Scan for the cell matching the given text and deliver its [x, y] coordinate at center. 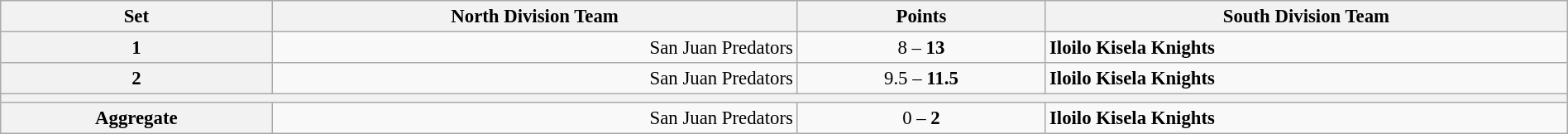
North Division Team [534, 17]
Aggregate [136, 118]
2 [136, 79]
8 – 13 [921, 48]
1 [136, 48]
0 – 2 [921, 118]
Set [136, 17]
9.5 – 11.5 [921, 79]
Points [921, 17]
South Division Team [1307, 17]
